Provide the (X, Y) coordinate of the cell's center where the given text is located.  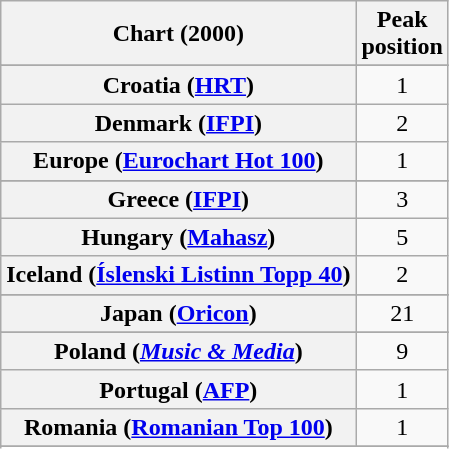
3 (402, 199)
Peakposition (402, 34)
21 (402, 313)
Iceland (Íslenski Listinn Topp 40) (178, 275)
Poland (Music & Media) (178, 351)
5 (402, 237)
Europe (Eurochart Hot 100) (178, 161)
Portugal (AFP) (178, 389)
9 (402, 351)
Romania (Romanian Top 100) (178, 427)
Chart (2000) (178, 34)
Denmark (IFPI) (178, 123)
Greece (IFPI) (178, 199)
Croatia (HRT) (178, 85)
Japan (Oricon) (178, 313)
Hungary (Mahasz) (178, 237)
